Find where the given text appears and provide that cell's center as (x, y) coordinate. 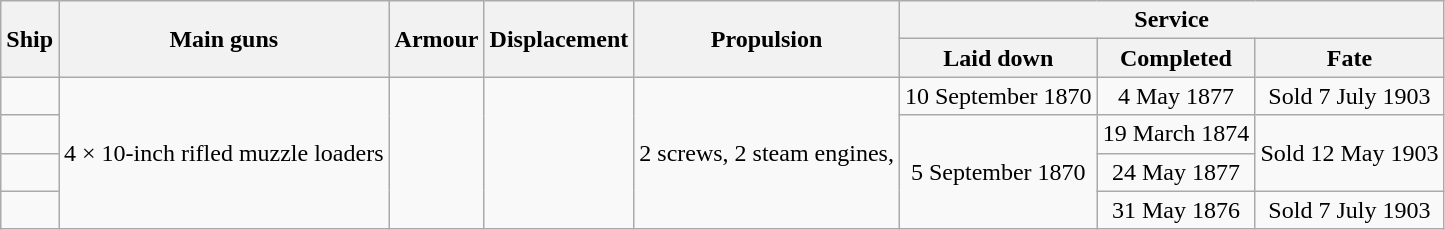
4 May 1877 (1176, 96)
31 May 1876 (1176, 210)
Laid down (998, 58)
10 September 1870 (998, 96)
Fate (1350, 58)
Sold 12 May 1903 (1350, 153)
Main guns (224, 39)
5 September 1870 (998, 172)
4 × 10-inch rifled muzzle loaders (224, 153)
Completed (1176, 58)
Armour (436, 39)
19 March 1874 (1176, 134)
Propulsion (767, 39)
2 screws, 2 steam engines, (767, 153)
Ship (30, 39)
Displacement (559, 39)
24 May 1877 (1176, 172)
Service (1171, 20)
